Determine the (X, Y) coordinate at the center of the cell enclosing the given text.  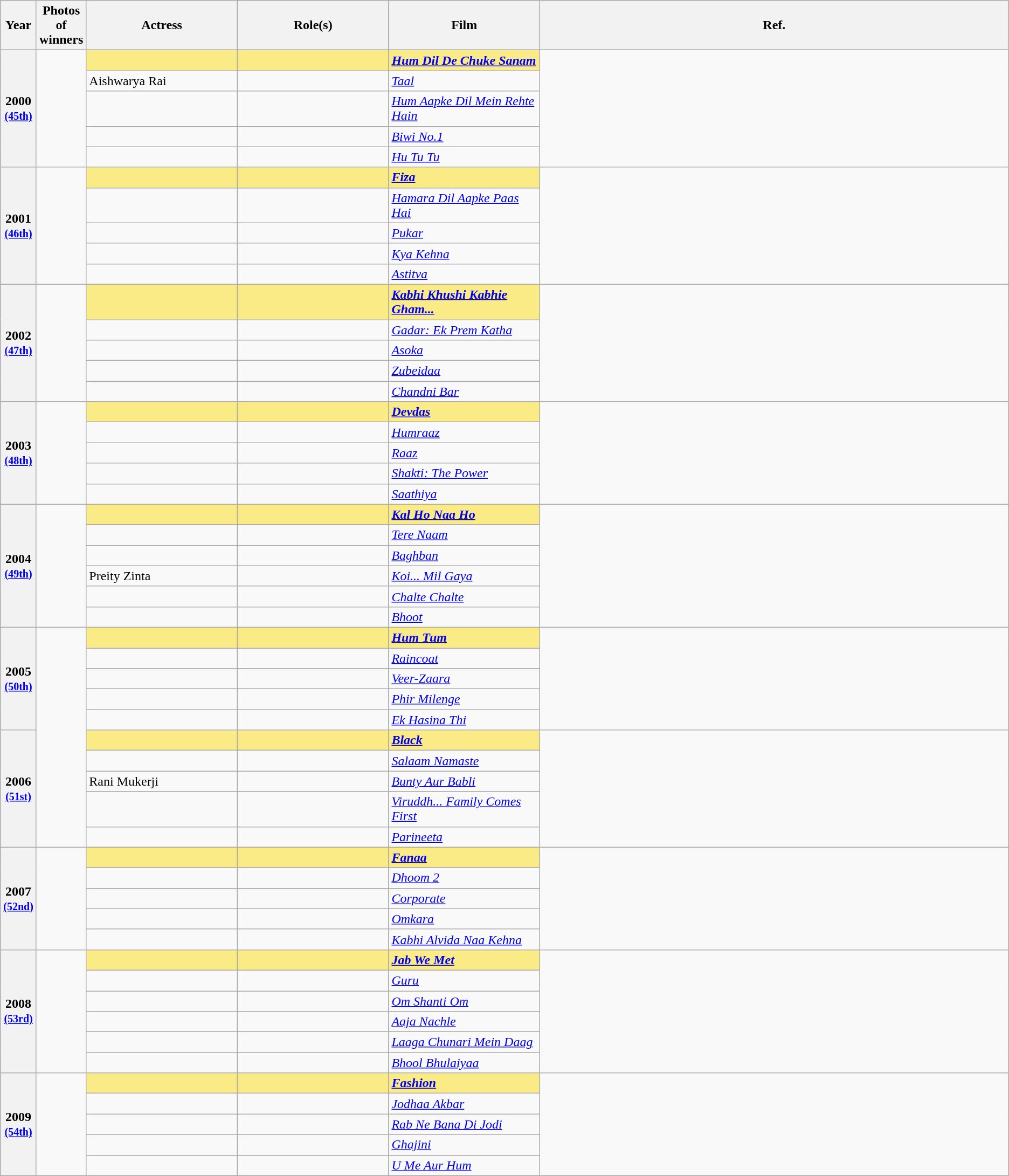
Raaz (465, 453)
Hamara Dil Aapke Paas Hai (465, 205)
Guru (465, 980)
Asoka (465, 350)
Salaam Namaste (465, 761)
Veer-Zaara (465, 679)
Devdas (465, 412)
Ek Hasina Thi (465, 720)
Parineeta (465, 837)
Ghajini (465, 1145)
2006 (51st) (18, 788)
Fiza (465, 177)
Baghban (465, 555)
Fanaa (465, 857)
Film (465, 25)
Saathiya (465, 494)
Laaga Chunari Mein Daag (465, 1042)
Phir Milenge (465, 699)
Om Shanti Om (465, 1001)
Hum Aapke Dil Mein Rehte Hain (465, 109)
Kabhi Khushi Kabhie Gham... (465, 302)
2007 (52nd) (18, 898)
Chalte Chalte (465, 596)
Hum Tum (465, 637)
Aaja Nachle (465, 1022)
Fashion (465, 1083)
Bhoot (465, 617)
2005 (50th) (18, 678)
Preity Zinta (162, 576)
Zubeidaa (465, 371)
Kal Ho Naa Ho (465, 514)
2001 (46th) (18, 225)
Omkara (465, 919)
2004 (49th) (18, 566)
2003 (48th) (18, 453)
2002 (47th) (18, 343)
Actress (162, 25)
Biwi No.1 (465, 136)
Jodhaa Akbar (465, 1104)
Kya Kehna (465, 253)
Aishwarya Rai (162, 81)
2000 (45th) (18, 109)
U Me Aur Hum (465, 1165)
Pukar (465, 233)
Tere Naam (465, 535)
Photos of winners (61, 25)
Humraaz (465, 432)
Rani Mukerji (162, 781)
Hum Dil De Chuke Sanam (465, 60)
Chandni Bar (465, 391)
Gadar: Ek Prem Katha (465, 329)
Black (465, 740)
Viruddh... Family Comes First (465, 809)
Koi... Mil Gaya (465, 576)
Year (18, 25)
Role(s) (313, 25)
2009 (54th) (18, 1124)
Raincoat (465, 658)
Taal (465, 81)
Dhoom 2 (465, 878)
Jab We Met (465, 960)
Shakti: The Power (465, 473)
Bunty Aur Babli (465, 781)
Astitva (465, 274)
Rab Ne Bana Di Jodi (465, 1124)
Ref. (774, 25)
Kabhi Alvida Naa Kehna (465, 939)
Bhool Bhulaiyaa (465, 1063)
Corporate (465, 898)
2008 (53rd) (18, 1011)
Hu Tu Tu (465, 157)
